Identify which cell holds the provided text, then report its [x, y] central coordinate. 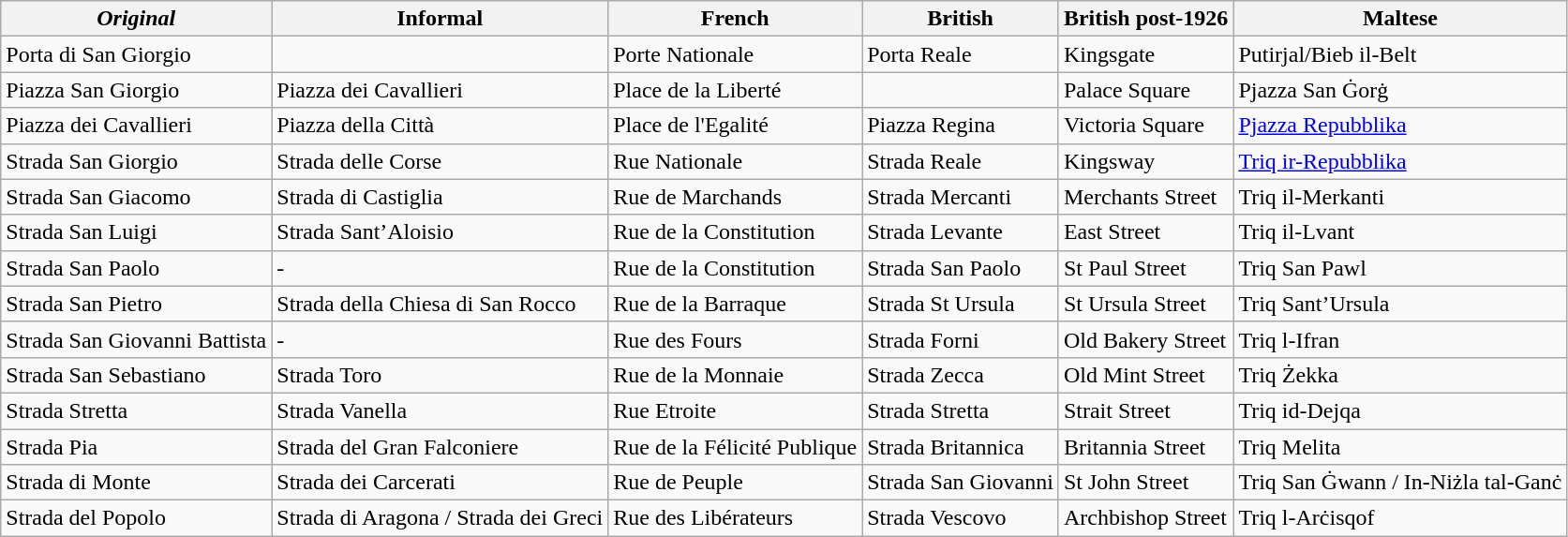
Triq San Pawl [1400, 268]
Pjazza Repubblika [1400, 126]
British [961, 19]
Triq il-Lvant [1400, 232]
Old Mint Street [1145, 375]
Strada dei Carcerati [441, 483]
St Ursula Street [1145, 304]
Porte Nationale [735, 54]
Victoria Square [1145, 126]
French [735, 19]
Triq Melita [1400, 447]
Place de l'Egalité [735, 126]
Triq id-Dejqa [1400, 410]
Old Bakery Street [1145, 339]
Strada Reale [961, 161]
Palace Square [1145, 90]
Strada Mercanti [961, 197]
Triq l-Ifran [1400, 339]
Strada St Ursula [961, 304]
Strada del Popolo [137, 518]
Strada Toro [441, 375]
Rue de Marchands [735, 197]
Strait Street [1145, 410]
Rue Etroite [735, 410]
Strada San Luigi [137, 232]
Strada Vescovo [961, 518]
Strada di Aragona / Strada dei Greci [441, 518]
Strada Forni [961, 339]
Strada San Giovanni Battista [137, 339]
Strada delle Corse [441, 161]
Triq ir-Repubblika [1400, 161]
Rue des Libérateurs [735, 518]
Strada Sant’Aloisio [441, 232]
Kingsgate [1145, 54]
St Paul Street [1145, 268]
Porta Reale [961, 54]
Strada Pia [137, 447]
Strada di Monte [137, 483]
Strada della Chiesa di San Rocco [441, 304]
Strada di Castiglia [441, 197]
Porta di San Giorgio [137, 54]
Archbishop Street [1145, 518]
Rue des Fours [735, 339]
Strada Levante [961, 232]
Merchants Street [1145, 197]
Strada San Pietro [137, 304]
British post-1926 [1145, 19]
St John Street [1145, 483]
Strada San Giovanni [961, 483]
Strada Zecca [961, 375]
Rue de la Monnaie [735, 375]
Piazza della Città [441, 126]
Maltese [1400, 19]
Place de la Liberté [735, 90]
Strada del Gran Falconiere [441, 447]
Strada San Giorgio [137, 161]
Strada San Giacomo [137, 197]
Rue de la Barraque [735, 304]
Rue de Peuple [735, 483]
Triq San Ġwann / In-Niżla tal-Ganċ [1400, 483]
Triq Żekka [1400, 375]
Kingsway [1145, 161]
Original [137, 19]
Triq il-Merkanti [1400, 197]
East Street [1145, 232]
Putirjal/Bieb il-Belt [1400, 54]
Triq Sant’Ursula [1400, 304]
Triq l-Arċisqof [1400, 518]
Britannia Street [1145, 447]
Piazza San Giorgio [137, 90]
Rue de la Félicité Publique [735, 447]
Piazza Regina [961, 126]
Strada San Sebastiano [137, 375]
Informal [441, 19]
Strada Britannica [961, 447]
Rue Nationale [735, 161]
Strada Vanella [441, 410]
Pjazza San Ġorġ [1400, 90]
